Determine the [x, y] coordinate at the center of the cell enclosing the given text.  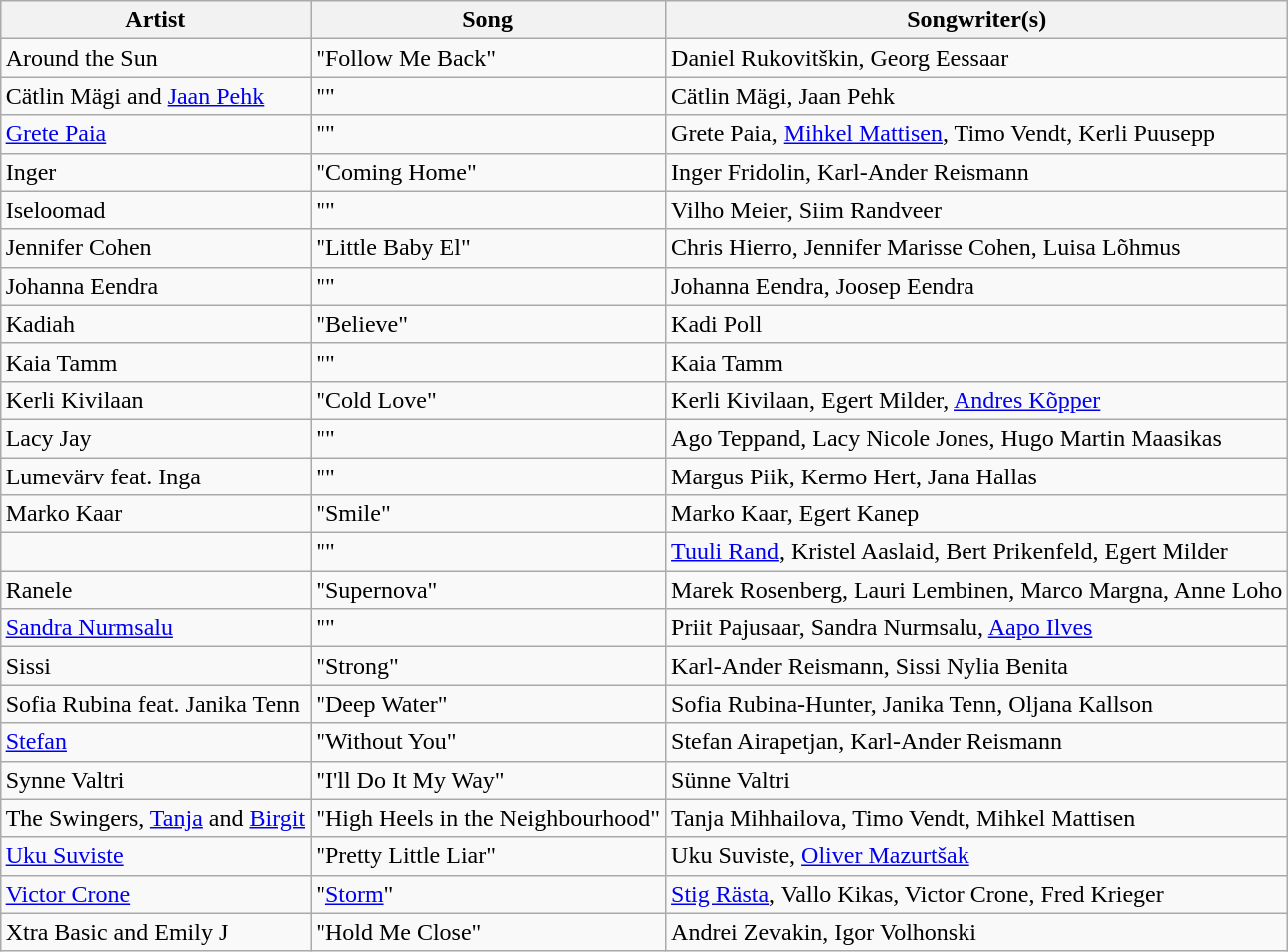
Inger Fridolin, Karl-Ander Reismann [976, 172]
Kerli Kivilaan [155, 400]
Uku Suviste [155, 856]
Cätlin Mägi, Jaan Pehk [976, 96]
Sandra Nurmsalu [155, 628]
Kerli Kivilaan, Egert Milder, Andres Kõpper [976, 400]
"Pretty Little Liar" [488, 856]
"Strong" [488, 666]
"I'll Do It My Way" [488, 780]
"Smile" [488, 514]
Around the Sun [155, 58]
"Cold Love" [488, 400]
Inger [155, 172]
Karl-Ander Reismann, Sissi Nylia Benita [976, 666]
Grete Paia [155, 134]
Sofia Rubina feat. Janika Tenn [155, 704]
Johanna Eendra [155, 286]
Daniel Rukovitškin, Georg Eessaar [976, 58]
Grete Paia, Mihkel Mattisen, Timo Vendt, Kerli Puusepp [976, 134]
"Supernova" [488, 590]
Synne Valtri [155, 780]
Songwriter(s) [976, 20]
"Deep Water" [488, 704]
Chris Hierro, Jennifer Marisse Cohen, Luisa Lõhmus [976, 248]
Sissi [155, 666]
Lacy Jay [155, 438]
Artist [155, 20]
Lumevärv feat. Inga [155, 476]
Iseloomad [155, 210]
Margus Piik, Kermo Hert, Jana Hallas [976, 476]
Cätlin Mägi and Jaan Pehk [155, 96]
Ranele [155, 590]
"Without You" [488, 742]
Priit Pajusaar, Sandra Nurmsalu, Aapo Ilves [976, 628]
Xtra Basic and Emily J [155, 932]
Stefan Airapetjan, Karl-Ander Reismann [976, 742]
Marko Kaar, Egert Kanep [976, 514]
Tanja Mihhailova, Timo Vendt, Mihkel Mattisen [976, 818]
Ago Teppand, Lacy Nicole Jones, Hugo Martin Maasikas [976, 438]
"Follow Me Back" [488, 58]
Victor Crone [155, 894]
Jennifer Cohen [155, 248]
"Little Baby El" [488, 248]
Sofia Rubina-Hunter, Janika Tenn, Oljana Kallson [976, 704]
Marko Kaar [155, 514]
Marek Rosenberg, Lauri Lembinen, Marco Margna, Anne Loho [976, 590]
Vilho Meier, Siim Randveer [976, 210]
Stefan [155, 742]
"Storm" [488, 894]
Tuuli Rand, Kristel Aaslaid, Bert Prikenfeld, Egert Milder [976, 552]
Kadiah [155, 324]
"High Heels in the Neighbourhood" [488, 818]
"Hold Me Close" [488, 932]
Kadi Poll [976, 324]
Uku Suviste, Oliver Mazurtšak [976, 856]
Sünne Valtri [976, 780]
Song [488, 20]
Stig Rästa, Vallo Kikas, Victor Crone, Fred Krieger [976, 894]
The Swingers, Tanja and Birgit [155, 818]
"Coming Home" [488, 172]
Johanna Eendra, Joosep Eendra [976, 286]
"Believe" [488, 324]
Andrei Zevakin, Igor Volhonski [976, 932]
